Identify which cell holds the provided text, then report its [x, y] central coordinate. 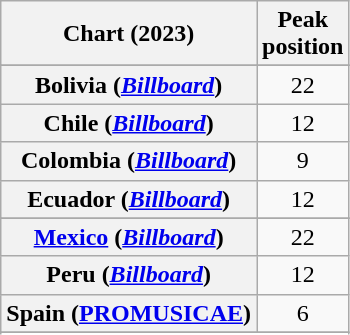
Peru (Billboard) [129, 275]
Chile (Billboard) [129, 123]
Colombia (Billboard) [129, 161]
Ecuador (Billboard) [129, 199]
9 [303, 161]
Mexico (Billboard) [129, 237]
Chart (2023) [129, 34]
Spain (PROMUSICAE) [129, 313]
6 [303, 313]
Peakposition [303, 34]
Bolivia (Billboard) [129, 85]
